Scan for the cell matching the given text and deliver its [x, y] coordinate at center. 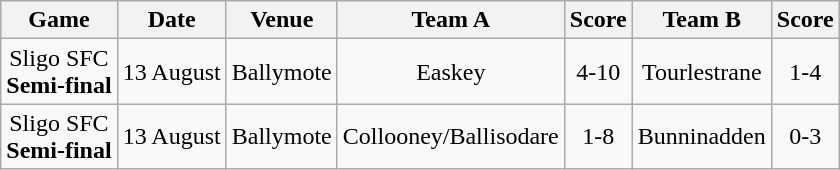
Team A [450, 20]
1-8 [598, 136]
Team B [702, 20]
Tourlestrane [702, 72]
1-4 [805, 72]
Bunninadden [702, 136]
4-10 [598, 72]
Collooney/Ballisodare [450, 136]
Venue [282, 20]
Date [172, 20]
Easkey [450, 72]
0-3 [805, 136]
Game [59, 20]
